Output the (x, y) coordinate of the center of the cell containing the given text.  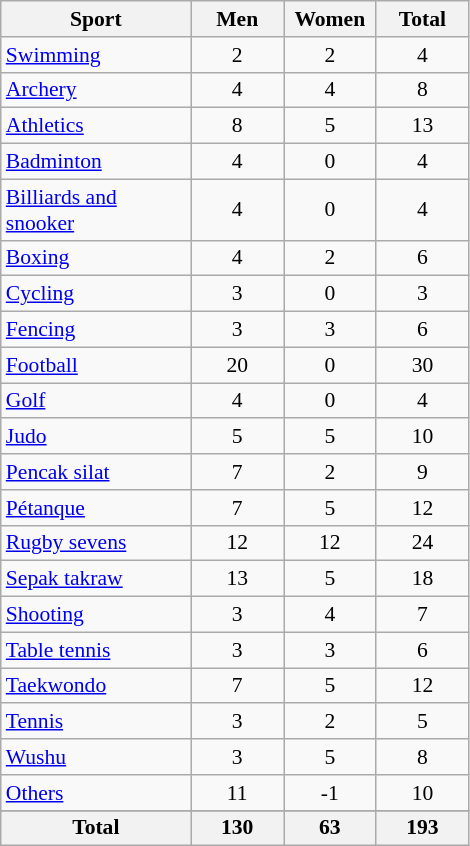
Men (238, 19)
24 (422, 543)
30 (422, 365)
Golf (96, 401)
63 (330, 828)
Sport (96, 19)
Cycling (96, 294)
Judo (96, 437)
18 (422, 579)
-1 (330, 793)
Pencak silat (96, 472)
Tennis (96, 722)
Shooting (96, 615)
130 (238, 828)
Athletics (96, 126)
20 (238, 365)
11 (238, 793)
Football (96, 365)
Swimming (96, 55)
193 (422, 828)
Wushu (96, 757)
Pétanque (96, 508)
Fencing (96, 330)
Table tennis (96, 650)
Taekwondo (96, 686)
Billiards and snooker (96, 210)
Rugby sevens (96, 543)
Women (330, 19)
Others (96, 793)
Badminton (96, 162)
Boxing (96, 258)
9 (422, 472)
Archery (96, 90)
Sepak takraw (96, 579)
